Output the [x, y] coordinate of the center of the cell containing the given text.  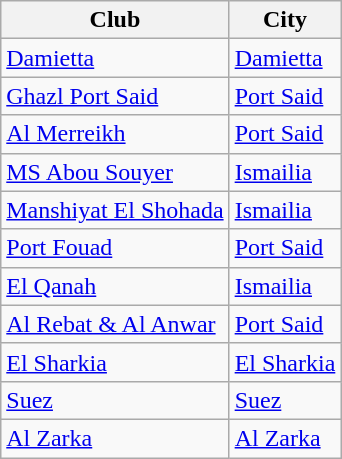
Ghazl Port Said [115, 96]
Al Rebat & Al Anwar [115, 324]
MS Abou Souyer [115, 172]
Club [115, 20]
Manshiyat El Shohada [115, 210]
City [285, 20]
Port Fouad [115, 248]
Al Merreikh [115, 134]
El Qanah [115, 286]
